Return the (X, Y) coordinate for the center point of the cell that contains the specified text.  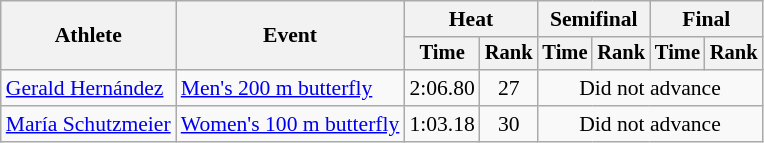
María Schutzmeier (88, 124)
Event (290, 36)
2:06.80 (442, 88)
27 (509, 88)
1:03.18 (442, 124)
Semifinal (593, 19)
Final (706, 19)
Athlete (88, 36)
Heat (470, 19)
Gerald Hernández (88, 88)
30 (509, 124)
Men's 200 m butterfly (290, 88)
Women's 100 m butterfly (290, 124)
